Extract the (X, Y) coordinate from the center of the cell holding the provided text.  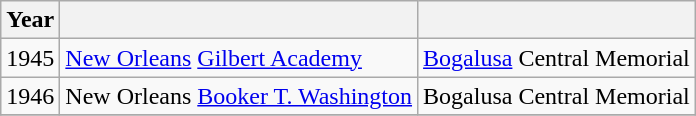
1946 (30, 96)
New Orleans Gilbert Academy (239, 58)
Year (30, 20)
1945 (30, 58)
New Orleans Booker T. Washington (239, 96)
